Identify which cell holds the provided text, then report its [X, Y] central coordinate. 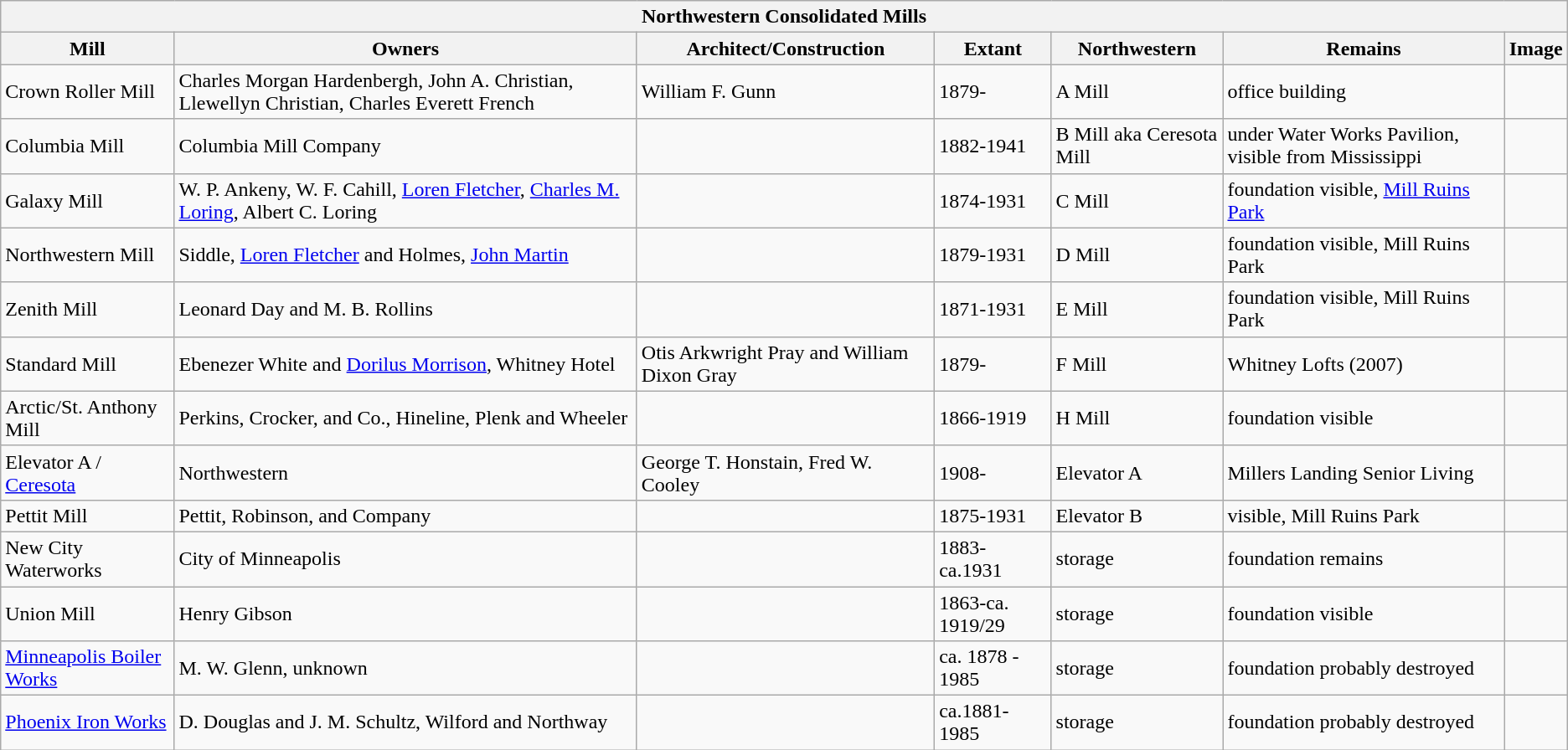
George T. Honstain, Fred W. Cooley [786, 472]
Galaxy Mill [87, 201]
Image [1536, 49]
Standard Mill [87, 363]
1879-1931 [993, 254]
1863-ca. 1919/29 [993, 613]
William F. Gunn [786, 92]
Otis Arkwright Pray and William Dixon Gray [786, 363]
C Mill [1137, 201]
Mill [87, 49]
foundation remains [1364, 559]
Crown Roller Mill [87, 92]
Columbia Mill Company [405, 146]
Whitney Lofts (2007) [1364, 363]
Zenith Mill [87, 310]
Extant [993, 49]
Remains [1364, 49]
M. W. Glenn, unknown [405, 668]
1908- [993, 472]
Siddle, Loren Fletcher and Holmes, John Martin [405, 254]
Union Mill [87, 613]
H Mill [1137, 419]
Owners [405, 49]
ca. 1878 - 1985 [993, 668]
1883-ca.1931 [993, 559]
D. Douglas and J. M. Schultz, Wilford and Northway [405, 723]
A Mill [1137, 92]
Phoenix Iron Works [87, 723]
Elevator A [1137, 472]
B Mill aka Ceresota Mill [1137, 146]
ca.1881-1985 [993, 723]
Pettit Mill [87, 516]
Pettit, Robinson, and Company [405, 516]
D Mill [1137, 254]
Perkins, Crocker, and Co., Hineline, Plenk and Wheeler [405, 419]
Arctic/St. Anthony Mill [87, 419]
New City Waterworks [87, 559]
W. P. Ankeny, W. F. Cahill, Loren Fletcher, Charles M. Loring, Albert C. Loring [405, 201]
Millers Landing Senior Living [1364, 472]
Ebenezer White and Dorilus Morrison, Whitney Hotel [405, 363]
1874-1931 [993, 201]
F Mill [1137, 363]
City of Minneapolis [405, 559]
Elevator B [1137, 516]
1875-1931 [993, 516]
Architect/Construction [786, 49]
Minneapolis Boiler Works [87, 668]
Leonard Day and M. B. Rollins [405, 310]
Henry Gibson [405, 613]
Charles Morgan Hardenbergh, John A. Christian, Llewellyn Christian, Charles Everett French [405, 92]
1866-1919 [993, 419]
Northwestern Consolidated Mills [784, 17]
Elevator A / Ceresota [87, 472]
office building [1364, 92]
Columbia Mill [87, 146]
E Mill [1137, 310]
visible, Mill Ruins Park [1364, 516]
Northwestern Mill [87, 254]
under Water Works Pavilion, visible from Mississippi [1364, 146]
1871-1931 [993, 310]
1882-1941 [993, 146]
